Detect which cell encompasses the target text, then output its [X, Y] center coordinate. 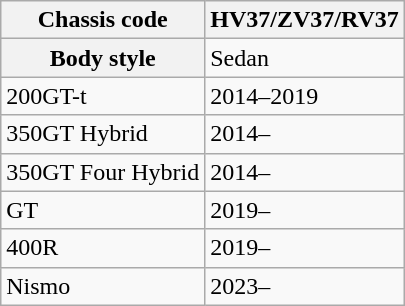
Chassis code [103, 20]
200GT-t [103, 96]
HV37/ZV37/RV37 [305, 20]
GT [103, 210]
350GT Four Hybrid [103, 172]
2014–2019 [305, 96]
350GT Hybrid [103, 134]
Body style [103, 58]
Nismo [103, 286]
Sedan [305, 58]
400R [103, 248]
2023– [305, 286]
